Output the [x, y] coordinate of the center of the cell containing the given text.  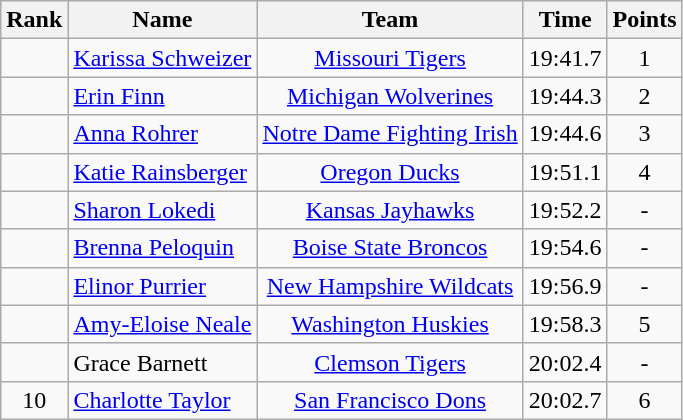
Brenna Peloquin [162, 248]
Oregon Ducks [390, 172]
20:02.4 [565, 362]
2 [644, 96]
4 [644, 172]
Clemson Tigers [390, 362]
19:56.9 [565, 286]
Amy-Eloise Neale [162, 324]
New Hampshire Wildcats [390, 286]
19:51.1 [565, 172]
Elinor Purrier [162, 286]
6 [644, 400]
Kansas Jayhawks [390, 210]
Washington Huskies [390, 324]
Notre Dame Fighting Irish [390, 134]
Missouri Tigers [390, 58]
19:44.6 [565, 134]
Michigan Wolverines [390, 96]
Time [565, 20]
San Francisco Dons [390, 400]
20:02.7 [565, 400]
19:44.3 [565, 96]
Karissa Schweizer [162, 58]
Grace Barnett [162, 362]
19:41.7 [565, 58]
19:52.2 [565, 210]
19:58.3 [565, 324]
Boise State Broncos [390, 248]
5 [644, 324]
Points [644, 20]
Sharon Lokedi [162, 210]
10 [34, 400]
3 [644, 134]
Team [390, 20]
Anna Rohrer [162, 134]
Rank [34, 20]
1 [644, 58]
19:54.6 [565, 248]
Charlotte Taylor [162, 400]
Erin Finn [162, 96]
Katie Rainsberger [162, 172]
Name [162, 20]
